From the cell containing the given text, extract its center point as (x, y) coordinate. 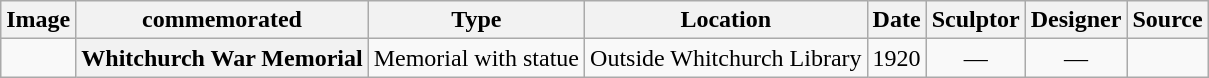
Memorial with statue (476, 58)
Designer (1076, 20)
Source (1168, 20)
Type (476, 20)
Image (38, 20)
Outside Whitchurch Library (726, 58)
commemorated (222, 20)
Whitchurch War Memorial (222, 58)
Date (896, 20)
Location (726, 20)
1920 (896, 58)
Sculptor (976, 20)
